Locate the cell with the specified text and output its (x, y) center coordinate. 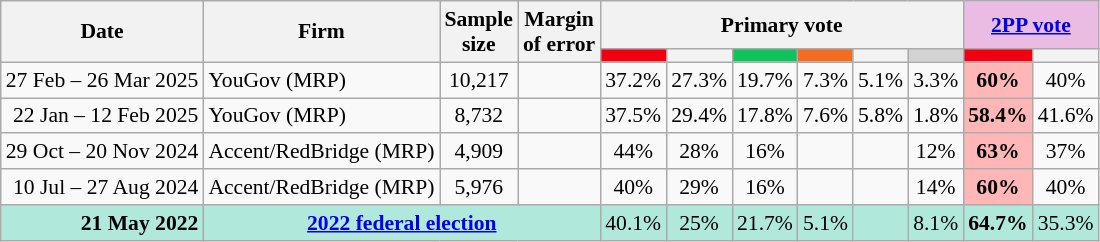
17.8% (765, 116)
37.2% (633, 80)
29.4% (699, 116)
63% (998, 152)
10 Jul – 27 Aug 2024 (102, 187)
Samplesize (479, 32)
7.3% (826, 80)
5,976 (479, 187)
25% (699, 223)
28% (699, 152)
22 Jan – 12 Feb 2025 (102, 116)
27.3% (699, 80)
5.8% (880, 116)
4,909 (479, 152)
Primary vote (782, 25)
27 Feb – 26 Mar 2025 (102, 80)
44% (633, 152)
14% (936, 187)
8.1% (936, 223)
64.7% (998, 223)
2022 federal election (402, 223)
35.3% (1066, 223)
Firm (321, 32)
7.6% (826, 116)
2PP vote (1030, 25)
40.1% (633, 223)
3.3% (936, 80)
12% (936, 152)
21 May 2022 (102, 223)
10,217 (479, 80)
29 Oct – 20 Nov 2024 (102, 152)
58.4% (998, 116)
37% (1066, 152)
Marginof error (559, 32)
21.7% (765, 223)
37.5% (633, 116)
29% (699, 187)
Date (102, 32)
1.8% (936, 116)
8,732 (479, 116)
19.7% (765, 80)
41.6% (1066, 116)
